Pinpoint the cell where the given text exists, returning its [x, y] midpoint coordinate. 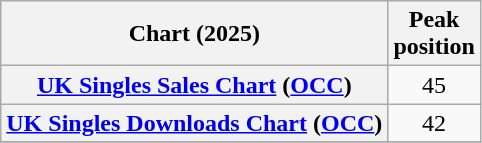
UK Singles Downloads Chart (OCC) [194, 123]
42 [434, 123]
Chart (2025) [194, 34]
45 [434, 85]
Peak position [434, 34]
UK Singles Sales Chart (OCC) [194, 85]
